Find where the given text appears and provide that cell's center as (X, Y) coordinate. 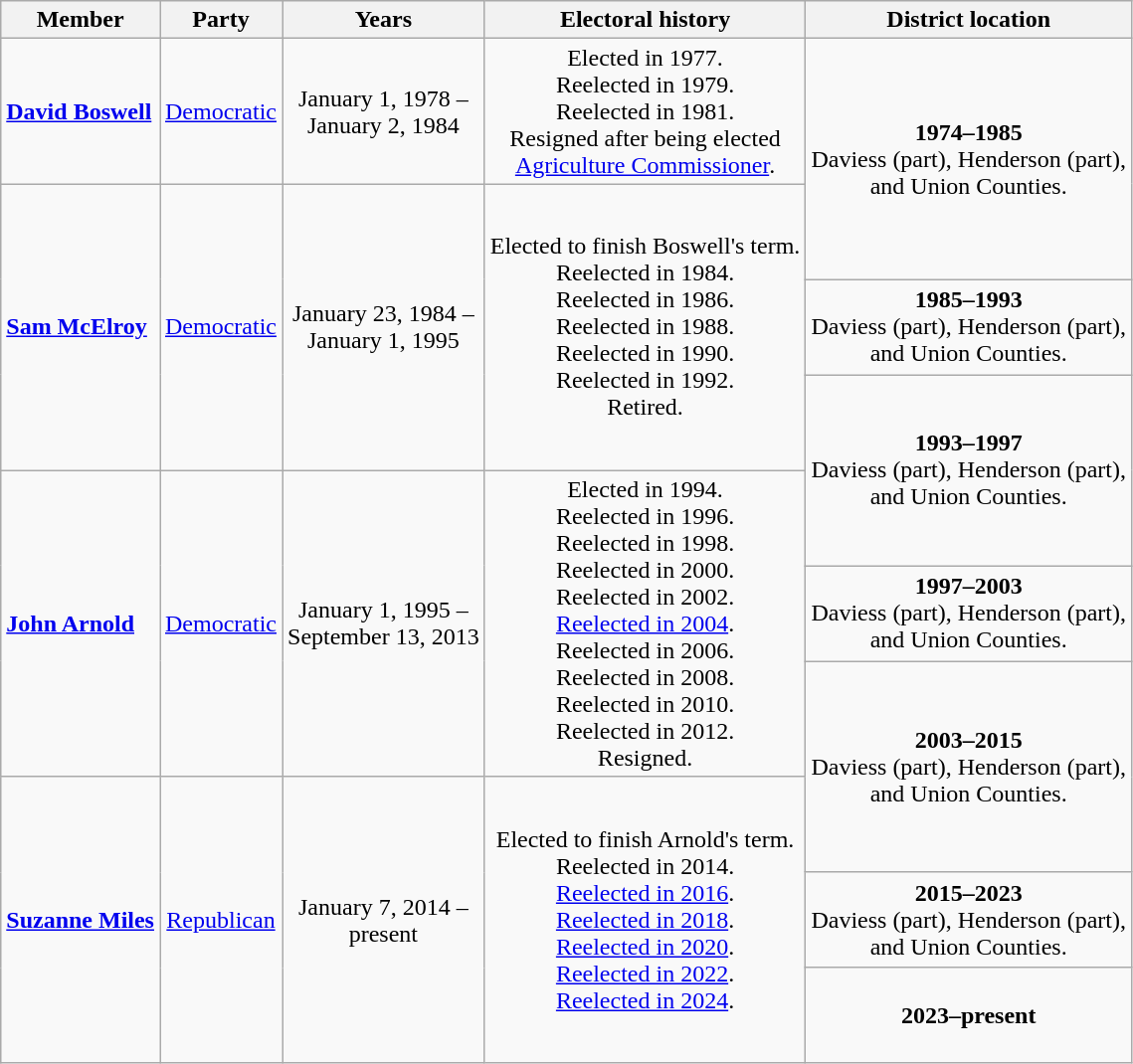
January 23, 1984 –January 1, 1995 (384, 327)
January 7, 2014 –present (384, 920)
1993–1997Daviess (part), Henderson (part),and Union Counties. (969, 470)
January 1, 1978 –January 2, 1984 (384, 111)
Party (221, 20)
Sam McElroy (81, 327)
Elected to finish Boswell's term.Reelected in 1984.Reelected in 1986.Reelected in 1988.Reelected in 1990.Reelected in 1992.Retired. (645, 327)
2023–present (969, 1015)
Electoral history (645, 20)
Years (384, 20)
1974–1985Daviess (part), Henderson (part),and Union Counties. (969, 159)
2003–2015Daviess (part), Henderson (part),and Union Counties. (969, 767)
Republican (221, 920)
District location (969, 20)
2015–2023Daviess (part), Henderson (part),and Union Counties. (969, 920)
Elected in 1977.Reelected in 1979.Reelected in 1981.Resigned after being electedAgriculture Commissioner. (645, 111)
Member (81, 20)
John Arnold (81, 623)
David Boswell (81, 111)
January 1, 1995 –September 13, 2013 (384, 623)
Elected to finish Arnold's term.Reelected in 2014.Reelected in 2016.Reelected in 2018.Reelected in 2020.Reelected in 2022.Reelected in 2024. (645, 920)
1997–2003Daviess (part), Henderson (part),and Union Counties. (969, 614)
1985–1993Daviess (part), Henderson (part),and Union Counties. (969, 327)
Suzanne Miles (81, 920)
